From the cell containing the given text, extract its center point as (x, y) coordinate. 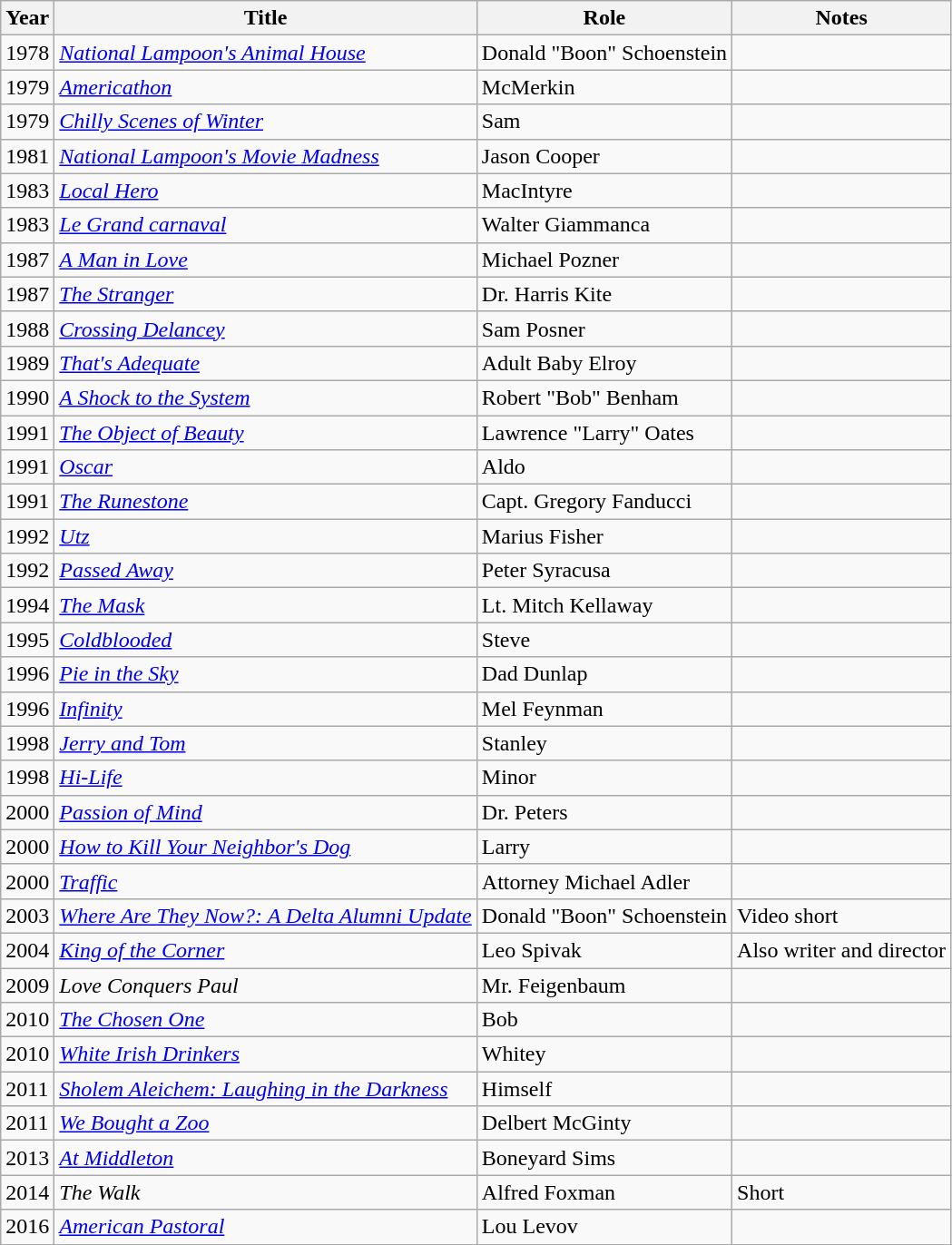
1990 (27, 397)
Jerry and Tom (265, 743)
A Man in Love (265, 260)
Mr. Feigenbaum (604, 985)
Le Grand carnaval (265, 225)
The Stranger (265, 294)
Notes (842, 18)
Boneyard Sims (604, 1158)
Whitey (604, 1054)
1988 (27, 328)
Video short (842, 916)
Passion of Mind (265, 812)
1981 (27, 156)
2003 (27, 916)
Michael Pozner (604, 260)
Hi-Life (265, 778)
Peter Syracusa (604, 571)
Bob (604, 1020)
Delbert McGinty (604, 1123)
Sam Posner (604, 328)
Sholem Aleichem: Laughing in the Darkness (265, 1089)
National Lampoon's Movie Madness (265, 156)
Stanley (604, 743)
Minor (604, 778)
2013 (27, 1158)
Alfred Foxman (604, 1192)
Dad Dunlap (604, 674)
Infinity (265, 709)
The Object of Beauty (265, 433)
1995 (27, 640)
Coldblooded (265, 640)
Americathon (265, 87)
Pie in the Sky (265, 674)
Dr. Peters (604, 812)
Passed Away (265, 571)
1978 (27, 53)
Traffic (265, 881)
The Runestone (265, 502)
The Walk (265, 1192)
The Mask (265, 605)
Lawrence "Larry" Oates (604, 433)
Walter Giammanca (604, 225)
Marius Fisher (604, 536)
Title (265, 18)
Year (27, 18)
National Lampoon's Animal House (265, 53)
Jason Cooper (604, 156)
Adult Baby Elroy (604, 363)
Oscar (265, 467)
Sam (604, 122)
Dr. Harris Kite (604, 294)
Capt. Gregory Fanducci (604, 502)
That's Adequate (265, 363)
1994 (27, 605)
Local Hero (265, 191)
Also writer and director (842, 950)
King of the Corner (265, 950)
2014 (27, 1192)
A Shock to the System (265, 397)
MacIntyre (604, 191)
White Irish Drinkers (265, 1054)
McMerkin (604, 87)
Lou Levov (604, 1227)
Short (842, 1192)
Aldo (604, 467)
We Bought a Zoo (265, 1123)
Utz (265, 536)
The Chosen One (265, 1020)
At Middleton (265, 1158)
Attorney Michael Adler (604, 881)
American Pastoral (265, 1227)
Lt. Mitch Kellaway (604, 605)
1989 (27, 363)
Where Are They Now?: A Delta Alumni Update (265, 916)
2009 (27, 985)
Larry (604, 847)
Role (604, 18)
2016 (27, 1227)
Steve (604, 640)
Love Conquers Paul (265, 985)
Leo Spivak (604, 950)
Himself (604, 1089)
2004 (27, 950)
Crossing Delancey (265, 328)
Mel Feynman (604, 709)
How to Kill Your Neighbor's Dog (265, 847)
Robert "Bob" Benham (604, 397)
Chilly Scenes of Winter (265, 122)
